Detect which cell encompasses the target text, then output its [X, Y] center coordinate. 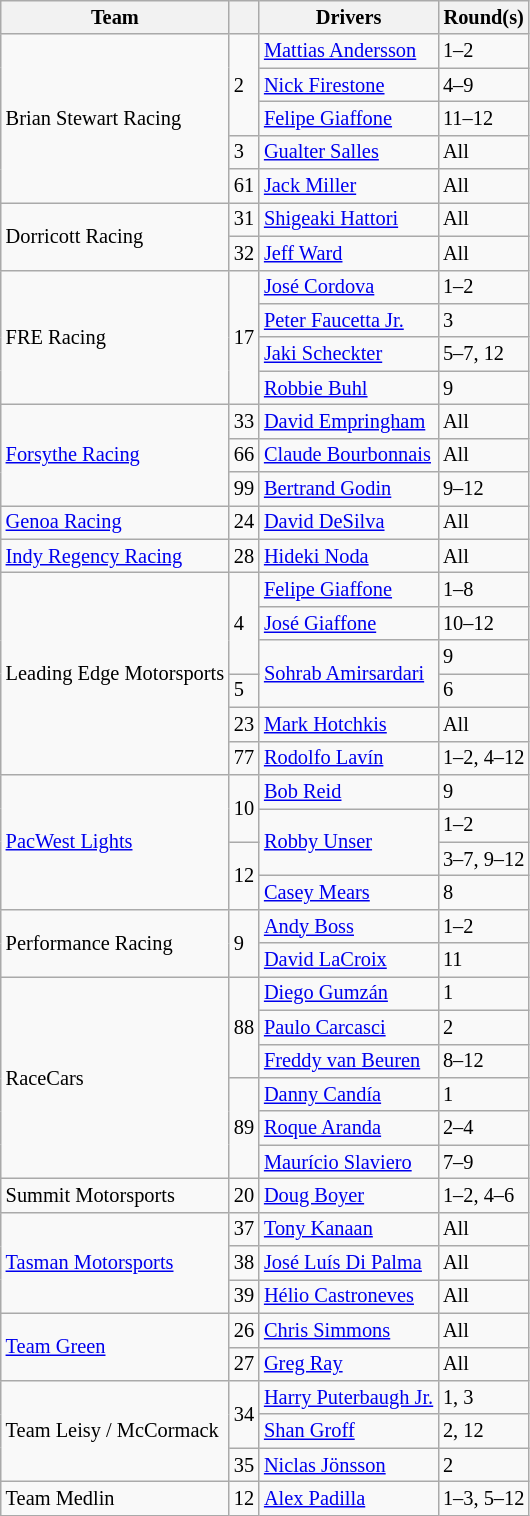
3–7, 9–12 [484, 859]
26 [244, 1330]
66 [244, 455]
33 [244, 421]
5 [244, 690]
Hideki Noda [348, 556]
Peter Faucetta Jr. [348, 320]
Summit Motorsports [115, 1195]
Drivers [348, 17]
Maurício Slaviero [348, 1162]
Leading Edge Motorsports [115, 673]
Genoa Racing [115, 522]
David LaCroix [348, 960]
Robbie Buhl [348, 388]
9–12 [484, 489]
Alex Padilla [348, 1498]
Tony Kanaan [348, 1229]
Freddy van Beuren [348, 1061]
37 [244, 1229]
Claude Bourbonnais [348, 455]
24 [244, 522]
Diego Gumzán [348, 993]
Greg Ray [348, 1364]
8 [484, 892]
Danny Candía [348, 1094]
David DeSilva [348, 522]
99 [244, 489]
Doug Boyer [348, 1195]
Team Leisy / McCormack [115, 1430]
1–2, 4–12 [484, 758]
FRE Racing [115, 338]
28 [244, 556]
38 [244, 1263]
Hélio Castroneves [348, 1296]
Dorricott Racing [115, 236]
Mattias Andersson [348, 51]
Andy Boss [348, 926]
Performance Racing [115, 942]
Gualter Salles [348, 152]
88 [244, 1026]
José Cordova [348, 287]
35 [244, 1465]
1, 3 [484, 1397]
89 [244, 1128]
Tasman Motorsports [115, 1262]
77 [244, 758]
4–9 [484, 85]
1–8 [484, 589]
4 [244, 622]
5–7, 12 [484, 354]
Mark Hotchkis [348, 724]
PacWest Lights [115, 842]
Roque Aranda [348, 1128]
Nick Firestone [348, 85]
RaceCars [115, 1077]
6 [484, 690]
Bob Reid [348, 791]
Paulo Carcasci [348, 1027]
Sohrab Amirsardari [348, 674]
Shan Groff [348, 1431]
Forsythe Racing [115, 454]
1–2, 4–6 [484, 1195]
39 [244, 1296]
Round(s) [484, 17]
Niclas Jönsson [348, 1465]
27 [244, 1364]
Casey Mears [348, 892]
David Empringham [348, 421]
Rodolfo Lavín [348, 758]
20 [244, 1195]
31 [244, 219]
11 [484, 960]
10–12 [484, 623]
2–4 [484, 1128]
Team Medlin [115, 1498]
Chris Simmons [348, 1330]
Robby Unser [348, 842]
Shigeaki Hattori [348, 219]
1–3, 5–12 [484, 1498]
10 [244, 808]
José Giaffone [348, 623]
11–12 [484, 118]
Brian Stewart Racing [115, 118]
Jeff Ward [348, 253]
61 [244, 186]
José Luís Di Palma [348, 1263]
Team [115, 17]
Indy Regency Racing [115, 556]
Jack Miller [348, 186]
2, 12 [484, 1431]
8–12 [484, 1061]
34 [244, 1414]
7–9 [484, 1162]
17 [244, 338]
Bertrand Godin [348, 489]
32 [244, 253]
23 [244, 724]
Harry Puterbaugh Jr. [348, 1397]
Jaki Scheckter [348, 354]
Team Green [115, 1346]
